For the text-containing cell, return its midpoint in (X, Y) coordinate format. 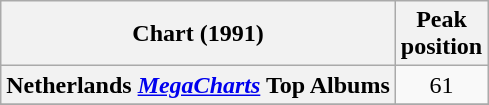
Peak position (441, 34)
Netherlands MegaCharts Top Albums (198, 85)
Chart (1991) (198, 34)
61 (441, 85)
